Search for the cell housing the specified text and yield its [X, Y] center coordinate. 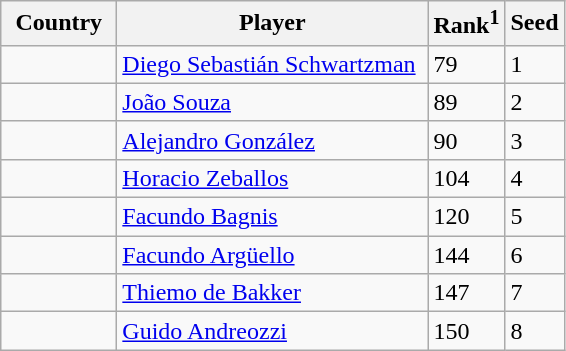
3 [534, 140]
Guido Andreozzi [272, 331]
Thiemo de Bakker [272, 293]
79 [466, 64]
89 [466, 102]
104 [466, 178]
1 [534, 64]
Diego Sebastián Schwartzman [272, 64]
144 [466, 255]
4 [534, 178]
150 [466, 331]
Facundo Argüello [272, 255]
2 [534, 102]
5 [534, 217]
120 [466, 217]
6 [534, 255]
Facundo Bagnis [272, 217]
Player [272, 24]
147 [466, 293]
7 [534, 293]
8 [534, 331]
Seed [534, 24]
Rank1 [466, 24]
Horacio Zeballos [272, 178]
90 [466, 140]
João Souza [272, 102]
Alejandro González [272, 140]
Country [59, 24]
